For the text-containing cell, return its midpoint in [X, Y] coordinate format. 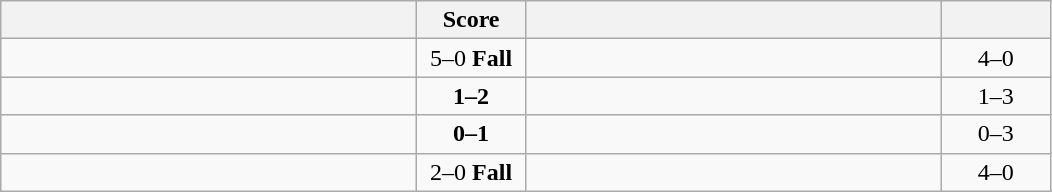
5–0 Fall [472, 58]
1–2 [472, 96]
1–3 [996, 96]
0–1 [472, 134]
0–3 [996, 134]
2–0 Fall [472, 172]
Score [472, 20]
